Provide the (x, y) coordinate of the cell's center where the given text is located.  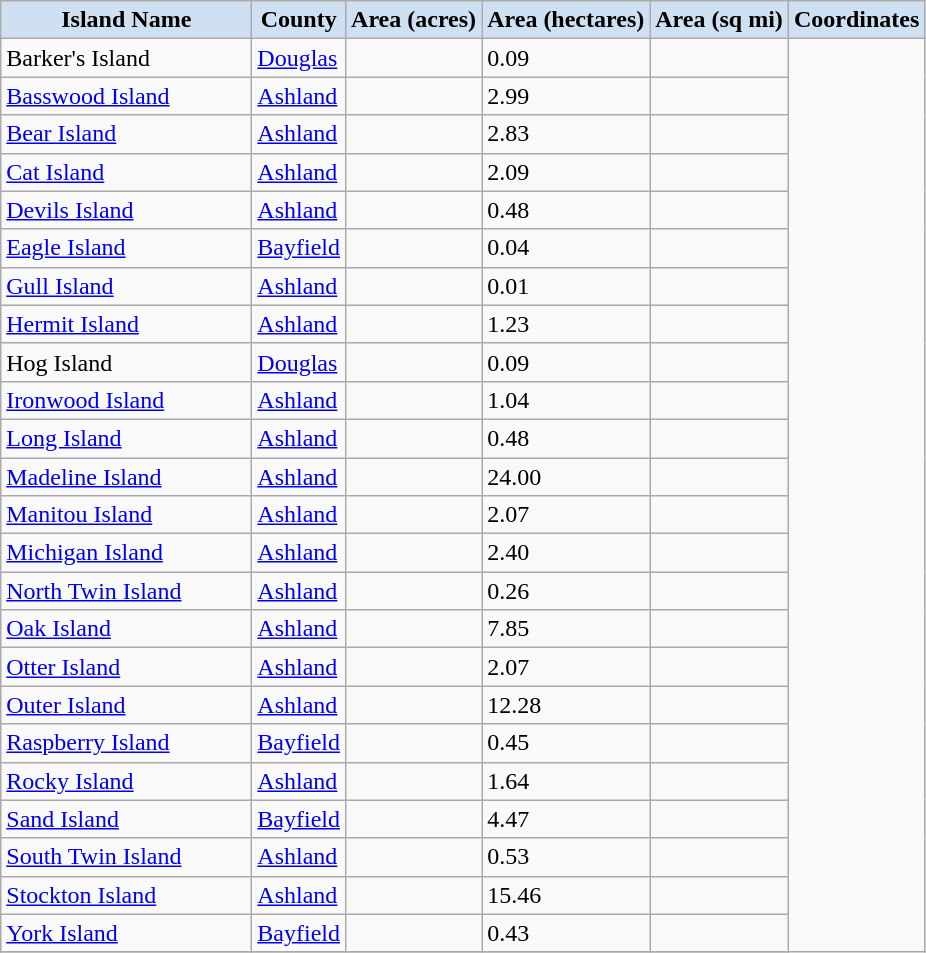
15.46 (566, 895)
Oak Island (126, 629)
Cat Island (126, 172)
2.40 (566, 553)
Basswood Island (126, 96)
0.01 (566, 286)
Otter Island (126, 667)
Area (acres) (414, 20)
2.99 (566, 96)
1.64 (566, 781)
0.45 (566, 743)
Rocky Island (126, 781)
Devils Island (126, 210)
Island Name (126, 20)
Area (sq mi) (720, 20)
Ironwood Island (126, 400)
0.53 (566, 857)
Eagle Island (126, 248)
0.26 (566, 591)
Long Island (126, 438)
York Island (126, 933)
Raspberry Island (126, 743)
1.04 (566, 400)
Manitou Island (126, 515)
County (299, 20)
7.85 (566, 629)
Barker's Island (126, 58)
Sand Island (126, 819)
1.23 (566, 324)
Area (hectares) (566, 20)
North Twin Island (126, 591)
Gull Island (126, 286)
Stockton Island (126, 895)
Hog Island (126, 362)
24.00 (566, 477)
Coordinates (856, 20)
2.83 (566, 134)
Bear Island (126, 134)
12.28 (566, 705)
Madeline Island (126, 477)
0.04 (566, 248)
South Twin Island (126, 857)
Hermit Island (126, 324)
Michigan Island (126, 553)
0.43 (566, 933)
4.47 (566, 819)
2.09 (566, 172)
Outer Island (126, 705)
